Pinpoint the cell where the given text exists, returning its [x, y] midpoint coordinate. 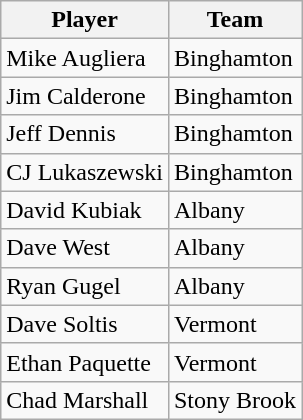
Ethan Paquette [85, 362]
Jeff Dennis [85, 134]
David Kubiak [85, 210]
Player [85, 20]
CJ Lukaszewski [85, 172]
Mike Augliera [85, 58]
Dave West [85, 248]
Chad Marshall [85, 400]
Stony Brook [234, 400]
Team [234, 20]
Jim Calderone [85, 96]
Dave Soltis [85, 324]
Ryan Gugel [85, 286]
